Return the (x, y) coordinate for the center point of the cell that contains the specified text.  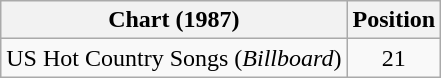
21 (394, 58)
Position (394, 20)
Chart (1987) (174, 20)
US Hot Country Songs (Billboard) (174, 58)
